Pinpoint the cell where the given text exists, returning its (x, y) midpoint coordinate. 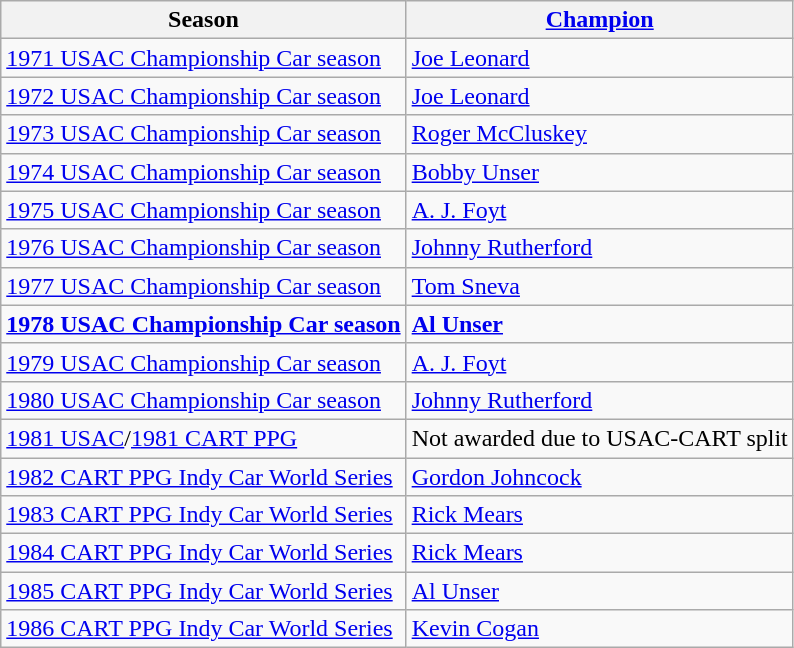
Tom Sneva (600, 286)
Season (204, 20)
1974 USAC Championship Car season (204, 172)
1973 USAC Championship Car season (204, 134)
1981 USAC/1981 CART PPG (204, 438)
1980 USAC Championship Car season (204, 400)
Gordon Johncock (600, 477)
Roger McCluskey (600, 134)
Kevin Cogan (600, 629)
1975 USAC Championship Car season (204, 210)
1972 USAC Championship Car season (204, 96)
Bobby Unser (600, 172)
1976 USAC Championship Car season (204, 248)
1982 CART PPG Indy Car World Series (204, 477)
1986 CART PPG Indy Car World Series (204, 629)
1979 USAC Championship Car season (204, 362)
Champion (600, 20)
1978 USAC Championship Car season (204, 324)
1977 USAC Championship Car season (204, 286)
1983 CART PPG Indy Car World Series (204, 515)
1985 CART PPG Indy Car World Series (204, 591)
1971 USAC Championship Car season (204, 58)
Not awarded due to USAC-CART split (600, 438)
1984 CART PPG Indy Car World Series (204, 553)
